Detect which cell encompasses the target text, then output its [x, y] center coordinate. 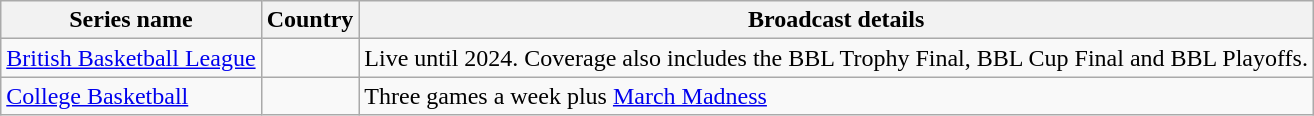
Live until 2024. Coverage also includes the BBL Trophy Final, BBL Cup Final and BBL Playoffs. [836, 58]
Series name [131, 20]
Three games a week plus March Madness [836, 96]
Broadcast details [836, 20]
Country [310, 20]
College Basketball [131, 96]
British Basketball League [131, 58]
